Determine the [X, Y] coordinate at the center of the cell enclosing the given text.  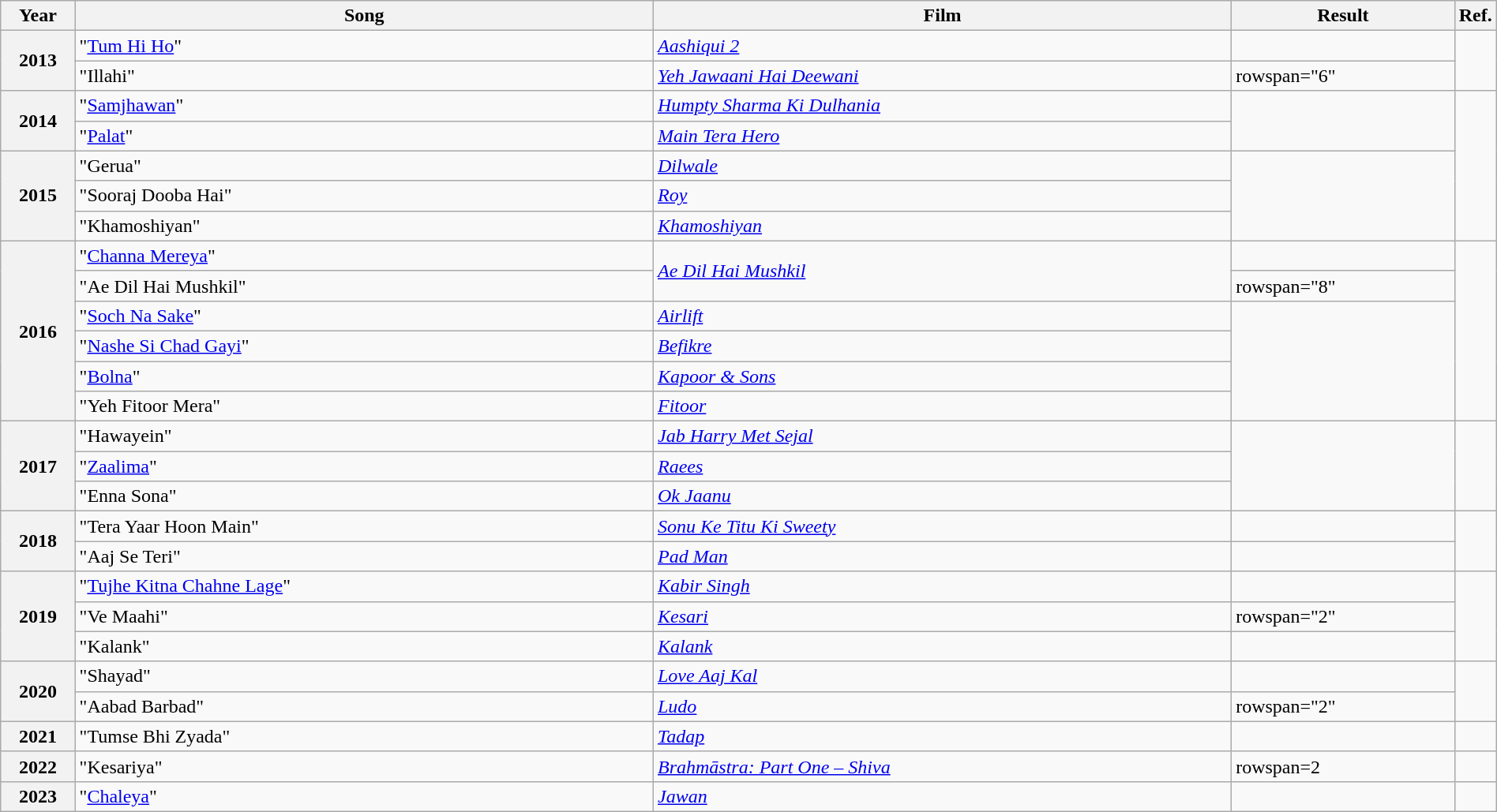
"Shayad" [364, 676]
"Zaalima" [364, 466]
Year [38, 16]
Aashiqui 2 [942, 46]
Airlift [942, 316]
"Ve Maahi" [364, 616]
"Aaj Se Teri" [364, 556]
Dilwale [942, 166]
"Nashe Si Chad Gayi" [364, 346]
Tadap [942, 736]
"Gerua" [364, 166]
Ae Dil Hai Mushkil [942, 271]
rowspan="8" [1344, 286]
"Hawayein" [364, 436]
Jawan [942, 796]
Sonu Ke Titu Ki Sweety [942, 526]
"Tera Yaar Hoon Main" [364, 526]
2017 [38, 466]
2015 [38, 196]
Ludo [942, 706]
Main Tera Hero [942, 136]
2018 [38, 541]
2013 [38, 61]
"Tum Hi Ho" [364, 46]
"Khamoshiyan" [364, 226]
Pad Man [942, 556]
"Tumse Bhi Zyada" [364, 736]
Khamoshiyan [942, 226]
rowspan="6" [1344, 76]
"Palat" [364, 136]
"Illahi" [364, 76]
"Bolna" [364, 376]
"Enna Sona" [364, 496]
2022 [38, 766]
"Soch Na Sake" [364, 316]
Kalank [942, 646]
"Kalank" [364, 646]
"Aabad Barbad" [364, 706]
Kabir Singh [942, 586]
Humpty Sharma Ki Dulhania [942, 106]
"Tujhe Kitna Chahne Lage" [364, 586]
Film [942, 16]
"Sooraj Dooba Hai" [364, 196]
"Yeh Fitoor Mera" [364, 406]
Result [1344, 16]
"Ae Dil Hai Mushkil" [364, 286]
2014 [38, 121]
Fitoor [942, 406]
Kesari [942, 616]
Raees [942, 466]
Roy [942, 196]
Kapoor & Sons [942, 376]
Yeh Jawaani Hai Deewani [942, 76]
Brahmāstra: Part One – Shiva [942, 766]
Song [364, 16]
"Kesariya" [364, 766]
rowspan=2 [1344, 766]
"Chaleya" [364, 796]
2016 [38, 331]
Ok Jaanu [942, 496]
Befikre [942, 346]
2023 [38, 796]
Love Aaj Kal [942, 676]
2020 [38, 691]
Jab Harry Met Sejal [942, 436]
Ref. [1475, 16]
"Channa Mereya" [364, 256]
"Samjhawan" [364, 106]
2021 [38, 736]
2019 [38, 616]
